Extract the (x, y) coordinate from the center of the cell holding the provided text.  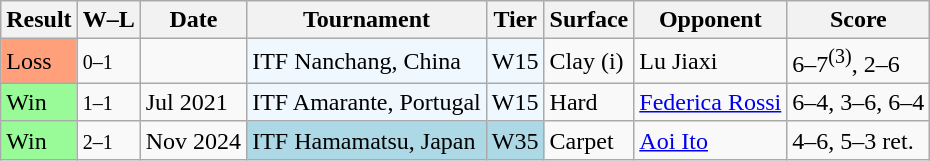
Loss (39, 62)
Opponent (710, 20)
Clay (i) (589, 62)
4–6, 5–3 ret. (858, 140)
Lu Jiaxi (710, 62)
Result (39, 20)
Tier (515, 20)
Aoi Ito (710, 140)
Nov 2024 (193, 140)
1–1 (108, 102)
Hard (589, 102)
0–1 (108, 62)
6–7(3), 2–6 (858, 62)
6–4, 3–6, 6–4 (858, 102)
2–1 (108, 140)
ITF Amarante, Portugal (367, 102)
ITF Hamamatsu, Japan (367, 140)
W–L (108, 20)
Carpet (589, 140)
ITF Nanchang, China (367, 62)
Tournament (367, 20)
Surface (589, 20)
Federica Rossi (710, 102)
W35 (515, 140)
Jul 2021 (193, 102)
Score (858, 20)
Date (193, 20)
